Output the (x, y) coordinate of the center of the cell containing the given text.  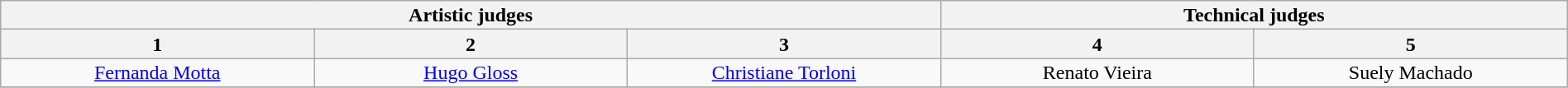
Artistic judges (471, 15)
Hugo Gloss (471, 72)
3 (784, 44)
Christiane Torloni (784, 72)
Suely Machado (1411, 72)
Renato Vieira (1097, 72)
1 (157, 44)
Technical judges (1254, 15)
Fernanda Motta (157, 72)
5 (1411, 44)
4 (1097, 44)
2 (471, 44)
